Locate the cell with the specified text and output its (X, Y) center coordinate. 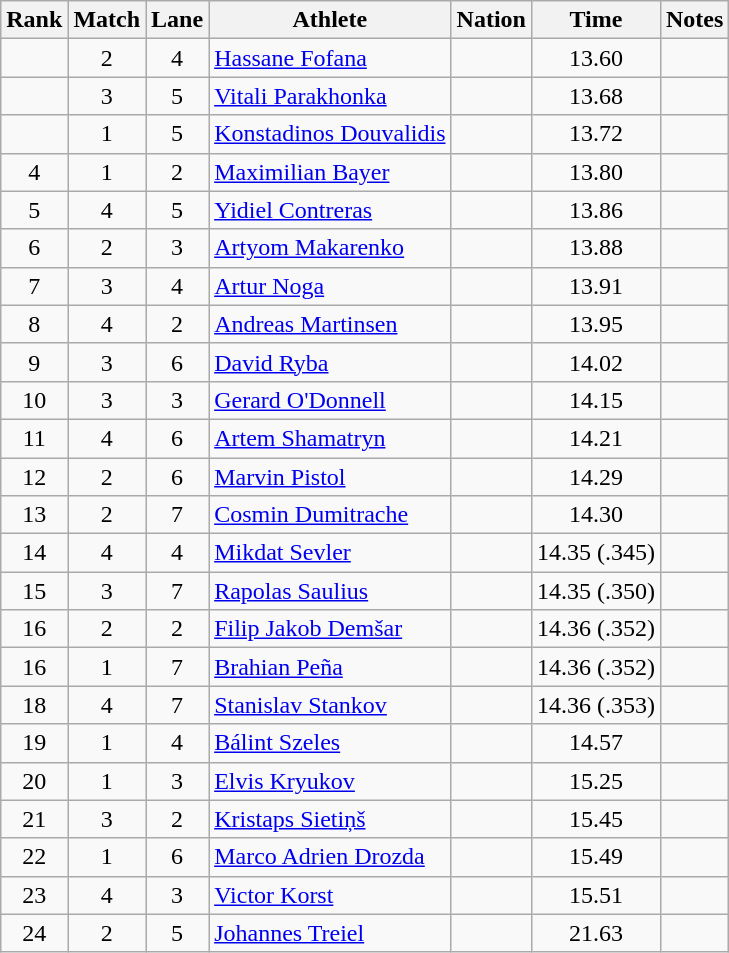
David Ryba (330, 362)
24 (34, 933)
13.68 (596, 96)
Notes (694, 20)
13.91 (596, 286)
9 (34, 362)
Victor Korst (330, 895)
Cosmin Dumitrache (330, 515)
18 (34, 705)
15.45 (596, 819)
13 (34, 515)
13.72 (596, 134)
8 (34, 324)
Marvin Pistol (330, 477)
15.49 (596, 857)
Andreas Martinsen (330, 324)
21.63 (596, 933)
Maximilian Bayer (330, 172)
Johannes Treiel (330, 933)
14.29 (596, 477)
11 (34, 438)
14.02 (596, 362)
14.35 (.350) (596, 591)
13.95 (596, 324)
Mikdat Sevler (330, 553)
14.21 (596, 438)
10 (34, 400)
Stanislav Stankov (330, 705)
Elvis Kryukov (330, 781)
Kristaps Sietiņš (330, 819)
13.88 (596, 248)
20 (34, 781)
Artem Shamatryn (330, 438)
Filip Jakob Demšar (330, 629)
Brahian Peña (330, 667)
19 (34, 743)
Marco Adrien Drozda (330, 857)
14 (34, 553)
Vitali Parakhonka (330, 96)
Athlete (330, 20)
21 (34, 819)
13.86 (596, 210)
Rapolas Saulius (330, 591)
22 (34, 857)
13.60 (596, 58)
Bálint Szeles (330, 743)
13.80 (596, 172)
14.30 (596, 515)
14.36 (.353) (596, 705)
Hassane Fofana (330, 58)
15 (34, 591)
Artur Noga (330, 286)
14.57 (596, 743)
Rank (34, 20)
14.15 (596, 400)
Nation (491, 20)
Lane (178, 20)
15.25 (596, 781)
15.51 (596, 895)
Artyom Makarenko (330, 248)
Match (107, 20)
Konstadinos Douvalidis (330, 134)
23 (34, 895)
Yidiel Contreras (330, 210)
Gerard O'Donnell (330, 400)
14.35 (.345) (596, 553)
12 (34, 477)
Time (596, 20)
